Search for the cell housing the specified text and yield its [x, y] center coordinate. 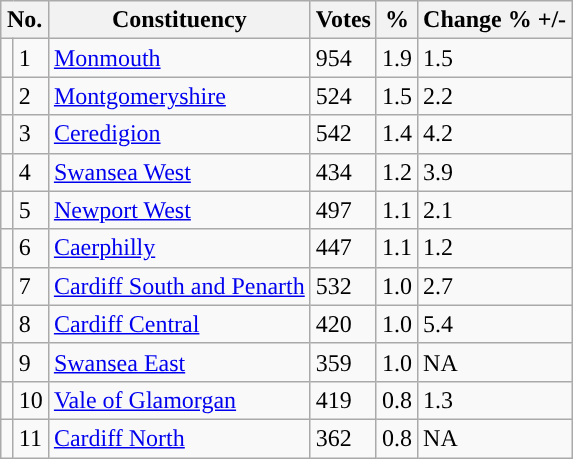
11 [30, 438]
4.2 [495, 134]
9 [30, 362]
2.7 [495, 286]
1 [30, 58]
5.4 [495, 324]
3 [30, 134]
2.1 [495, 210]
Change % +/- [495, 20]
Montgomeryshire [179, 96]
Ceredigion [179, 134]
Swansea East [179, 362]
6 [30, 248]
2.2 [495, 96]
5 [30, 210]
524 [343, 96]
4 [30, 172]
Swansea West [179, 172]
7 [30, 286]
542 [343, 134]
Cardiff Central [179, 324]
No. [25, 20]
Votes [343, 20]
434 [343, 172]
359 [343, 362]
420 [343, 324]
Newport West [179, 210]
Caerphilly [179, 248]
497 [343, 210]
362 [343, 438]
Constituency [179, 20]
Cardiff North [179, 438]
1.9 [396, 58]
532 [343, 286]
3.9 [495, 172]
10 [30, 400]
8 [30, 324]
Cardiff South and Penarth [179, 286]
Vale of Glamorgan [179, 400]
1.4 [396, 134]
419 [343, 400]
1.3 [495, 400]
Monmouth [179, 58]
2 [30, 96]
447 [343, 248]
% [396, 20]
954 [343, 58]
